Scan for the cell matching the given text and deliver its (X, Y) coordinate at center. 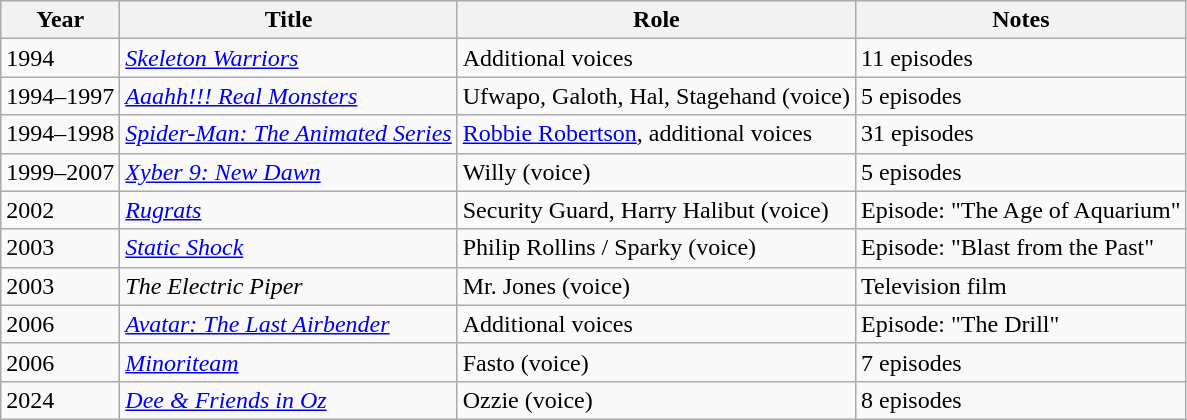
Fasto (voice) (656, 362)
Episode: "The Age of Aquarium" (1022, 210)
Ufwapo, Galoth, Hal, Stagehand (voice) (656, 96)
Robbie Robertson, additional voices (656, 134)
Skeleton Warriors (288, 58)
The Electric Piper (288, 286)
Xyber 9: New Dawn (288, 172)
Ozzie (voice) (656, 400)
2002 (60, 210)
Spider-Man: The Animated Series (288, 134)
1994–1998 (60, 134)
Avatar: The Last Airbender (288, 324)
7 episodes (1022, 362)
1999–2007 (60, 172)
11 episodes (1022, 58)
1994 (60, 58)
Role (656, 20)
Aaahh!!! Real Monsters (288, 96)
8 episodes (1022, 400)
Year (60, 20)
Dee & Friends in Oz (288, 400)
Title (288, 20)
2024 (60, 400)
Episode: "Blast from the Past" (1022, 248)
Notes (1022, 20)
1994–1997 (60, 96)
Rugrats (288, 210)
Television film (1022, 286)
Philip Rollins / Sparky (voice) (656, 248)
Minoriteam (288, 362)
Static Shock (288, 248)
Mr. Jones (voice) (656, 286)
Security Guard, Harry Halibut (voice) (656, 210)
31 episodes (1022, 134)
Willy (voice) (656, 172)
Episode: "The Drill" (1022, 324)
